Detect which cell encompasses the target text, then output its (X, Y) center coordinate. 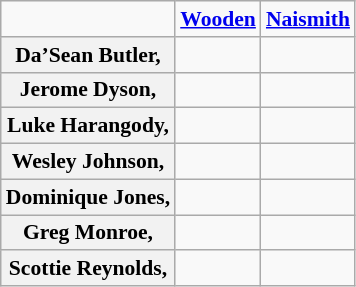
Jerome Dyson, (88, 90)
Wooden (218, 19)
Naismith (308, 19)
Da’Sean Butler, (88, 55)
Wesley Johnson, (88, 162)
Luke Harangody, (88, 126)
Scottie Reynolds, (88, 269)
Dominique Jones, (88, 197)
Greg Monroe, (88, 233)
